Find where the given text appears and provide that cell's center as [X, Y] coordinate. 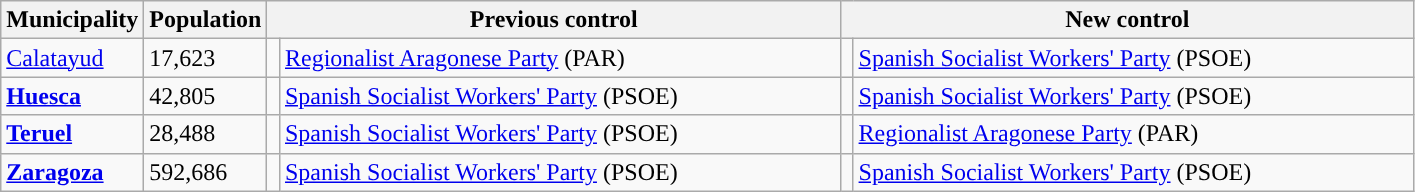
Huesca [72, 96]
42,805 [206, 96]
Previous control [554, 20]
Zaragoza [72, 172]
New control [1127, 20]
Teruel [72, 134]
17,623 [206, 58]
Municipality [72, 20]
28,488 [206, 134]
592,686 [206, 172]
Calatayud [72, 58]
Population [206, 20]
